Return the [x, y] coordinate for the center point of the cell that contains the specified text.  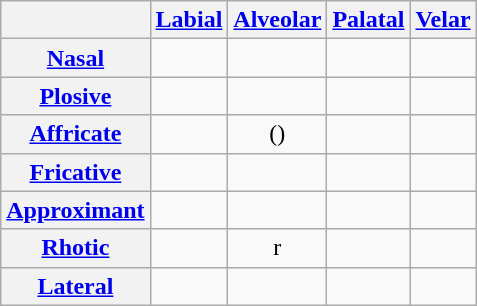
Palatal [368, 20]
() [278, 134]
Affricate [76, 134]
Lateral [76, 286]
Velar [443, 20]
r [278, 248]
Fricative [76, 172]
Nasal [76, 58]
Plosive [76, 96]
Alveolar [278, 20]
Labial [189, 20]
Rhotic [76, 248]
Approximant [76, 210]
